Pinpoint the cell where the given text exists, returning its [X, Y] midpoint coordinate. 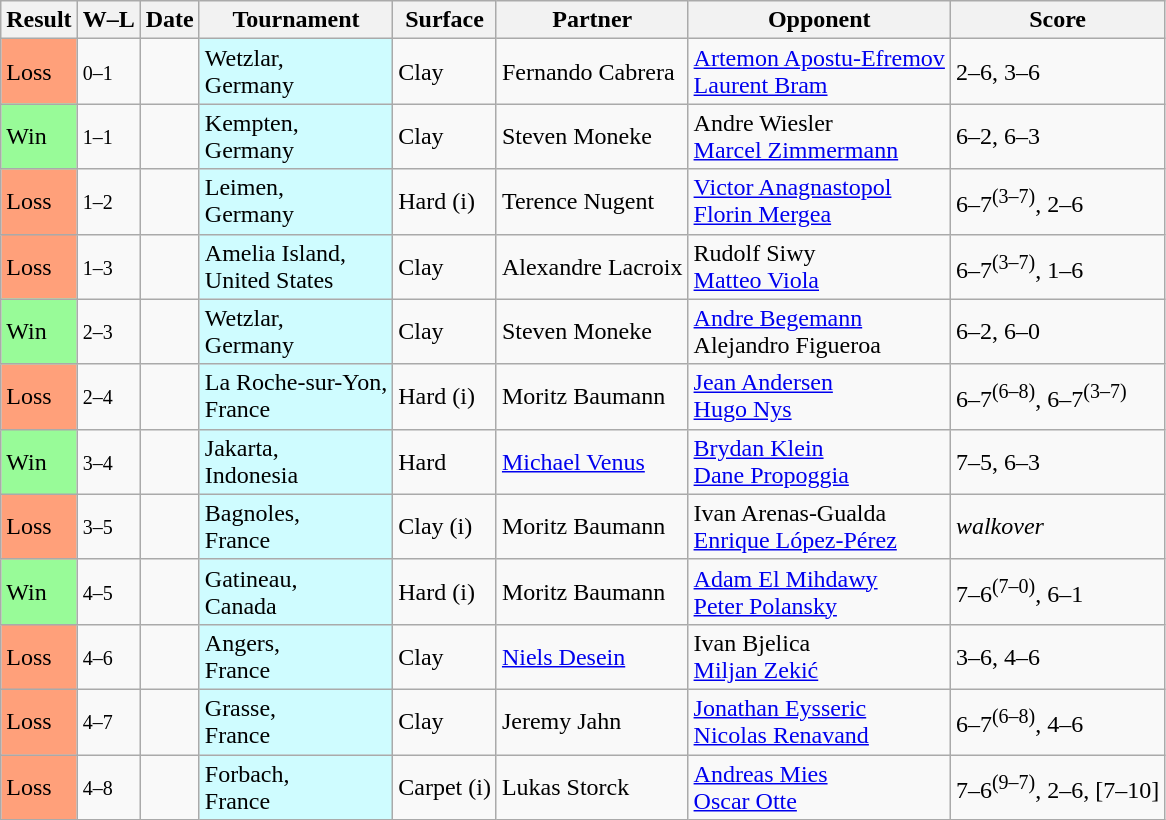
Jean Andersen Hugo Nys [819, 396]
Gatineau, Canada [296, 592]
6–2, 6–3 [1057, 136]
1–2 [108, 202]
Victor Anagnastopol Florin Mergea [819, 202]
1–3 [108, 266]
6–7(3–7), 2–6 [1057, 202]
Jeremy Jahn [592, 722]
Andre Wiesler Marcel Zimmermann [819, 136]
Fernando Cabrera [592, 72]
Brydan Klein Dane Propoggia [819, 462]
6–7(3–7), 1–6 [1057, 266]
3–5 [108, 526]
W–L [108, 20]
6–2, 6–0 [1057, 332]
4–5 [108, 592]
walkover [1057, 526]
Amelia Island, United States [296, 266]
Adam El Mihdawy Peter Polansky [819, 592]
Lukas Storck [592, 786]
Score [1057, 20]
7–6(9–7), 2–6, [7–10] [1057, 786]
3–4 [108, 462]
Opponent [819, 20]
Hard [445, 462]
Michael Venus [592, 462]
4–6 [108, 656]
Partner [592, 20]
Date [170, 20]
3–6, 4–6 [1057, 656]
7–5, 6–3 [1057, 462]
La Roche-sur-Yon, France [296, 396]
Forbach, France [296, 786]
Niels Desein [592, 656]
2–3 [108, 332]
Clay (i) [445, 526]
1–1 [108, 136]
4–7 [108, 722]
Andreas Mies Oscar Otte [819, 786]
Result [39, 20]
2–4 [108, 396]
Kempten, Germany [296, 136]
Ivan Bjelica Miljan Zekić [819, 656]
Tournament [296, 20]
Surface [445, 20]
Rudolf Siwy Matteo Viola [819, 266]
7–6(7–0), 6–1 [1057, 592]
0–1 [108, 72]
Andre Begemann Alejandro Figueroa [819, 332]
Angers, France [296, 656]
6–7(6–8), 6–7(3–7) [1057, 396]
4–8 [108, 786]
Artemon Apostu-Efremov Laurent Bram [819, 72]
Jakarta, Indonesia [296, 462]
Leimen, Germany [296, 202]
Ivan Arenas-Gualda Enrique López-Pérez [819, 526]
Carpet (i) [445, 786]
6–7(6–8), 4–6 [1057, 722]
Alexandre Lacroix [592, 266]
Bagnoles, France [296, 526]
2–6, 3–6 [1057, 72]
Terence Nugent [592, 202]
Jonathan Eysseric Nicolas Renavand [819, 722]
Grasse, France [296, 722]
